Scan for the cell matching the given text and deliver its [X, Y] coordinate at center. 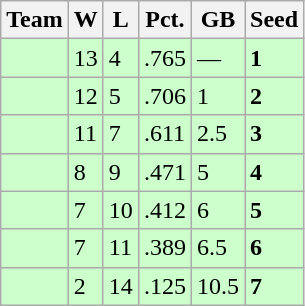
L [120, 20]
Seed [274, 20]
2.5 [218, 134]
10 [120, 210]
.125 [164, 286]
3 [274, 134]
Pct. [164, 20]
.706 [164, 96]
.389 [164, 248]
6.5 [218, 248]
.471 [164, 172]
W [86, 20]
.412 [164, 210]
9 [120, 172]
.765 [164, 58]
— [218, 58]
12 [86, 96]
13 [86, 58]
.611 [164, 134]
8 [86, 172]
10.5 [218, 286]
14 [120, 286]
Team [35, 20]
GB [218, 20]
